Return the [x, y] coordinate for the center point of the cell that contains the specified text.  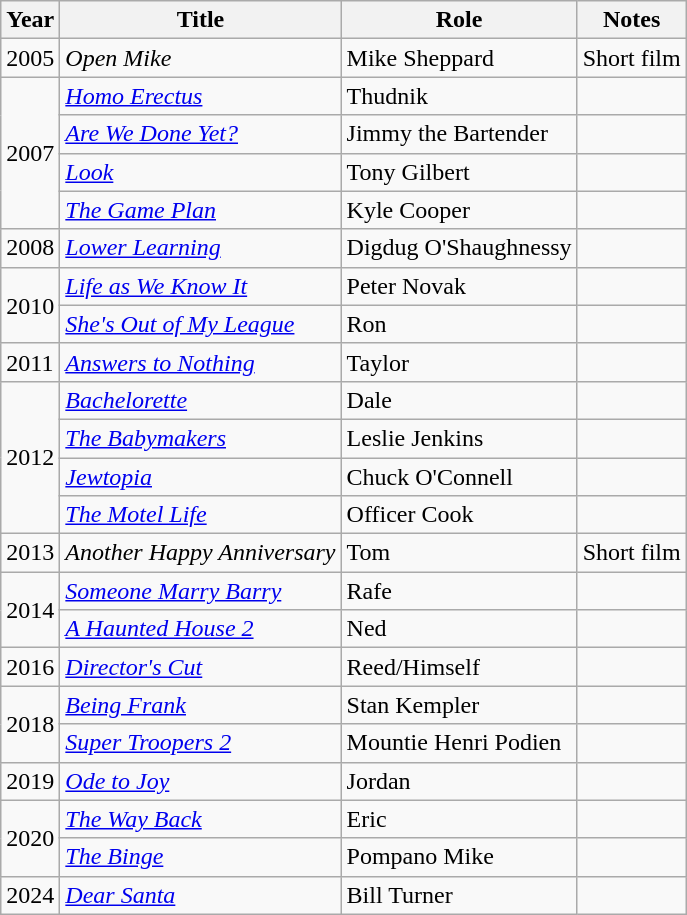
A Haunted House 2 [200, 629]
2010 [30, 305]
Rafe [459, 591]
Another Happy Anniversary [200, 553]
Homo Erectus [200, 96]
Open Mike [200, 58]
Tony Gilbert [459, 172]
Being Frank [200, 705]
Life as We Know It [200, 286]
Digdug O'Shaughnessy [459, 248]
The Way Back [200, 819]
Mike Sheppard [459, 58]
Stan Kempler [459, 705]
2014 [30, 610]
Reed/Himself [459, 667]
Someone Marry Barry [200, 591]
Ron [459, 324]
2013 [30, 553]
Thudnik [459, 96]
Dale [459, 400]
The Game Plan [200, 210]
Director's Cut [200, 667]
2005 [30, 58]
Look [200, 172]
Eric [459, 819]
Are We Done Yet? [200, 134]
Role [459, 20]
Mountie Henri Podien [459, 743]
2016 [30, 667]
She's Out of My League [200, 324]
Bachelorette [200, 400]
Super Troopers 2 [200, 743]
Kyle Cooper [459, 210]
Year [30, 20]
Jordan [459, 781]
2007 [30, 153]
2020 [30, 838]
Jimmy the Bartender [459, 134]
2011 [30, 362]
2019 [30, 781]
The Binge [200, 857]
Chuck O'Connell [459, 477]
Notes [632, 20]
2018 [30, 724]
The Motel Life [200, 515]
Jewtopia [200, 477]
Answers to Nothing [200, 362]
Pompano Mike [459, 857]
Peter Novak [459, 286]
The Babymakers [200, 438]
Bill Turner [459, 895]
Taylor [459, 362]
Dear Santa [200, 895]
Officer Cook [459, 515]
Leslie Jenkins [459, 438]
Tom [459, 553]
Ode to Joy [200, 781]
Lower Learning [200, 248]
2024 [30, 895]
Ned [459, 629]
Title [200, 20]
2012 [30, 457]
2008 [30, 248]
